Extract the [X, Y] coordinate from the center of the cell holding the provided text.  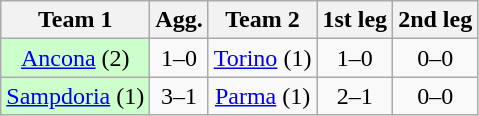
3–1 [179, 96]
Team 1 [76, 20]
2nd leg [436, 20]
Ancona (2) [76, 58]
Agg. [179, 20]
Parma (1) [262, 96]
2–1 [355, 96]
Team 2 [262, 20]
1st leg [355, 20]
Sampdoria (1) [76, 96]
Torino (1) [262, 58]
